Return the [X, Y] coordinate for the center point of the cell that contains the specified text.  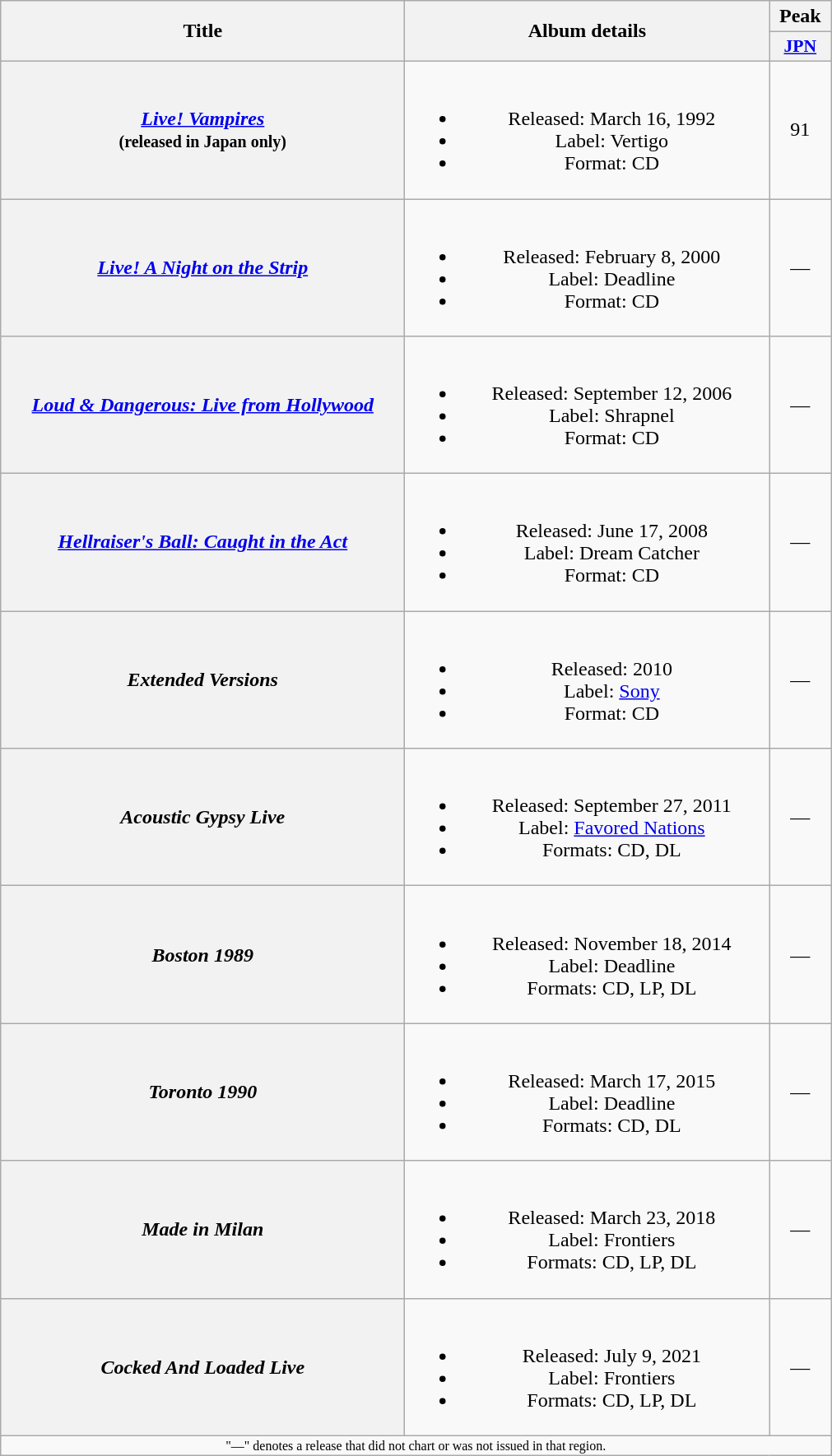
JPN [800, 47]
91 [800, 130]
Released: September 12, 2006Label: ShrapnelFormat: CD [588, 405]
Hellraiser's Ball: Caught in the Act [202, 543]
Released: March 17, 2015Label: DeadlineFormats: CD, DL [588, 1092]
Released: March 16, 1992Label: VertigoFormat: CD [588, 130]
Made in Milan [202, 1229]
Released: November 18, 2014Label: DeadlineFormats: CD, LP, DL [588, 954]
Toronto 1990 [202, 1092]
Released: July 9, 2021Label: FrontiersFormats: CD, LP, DL [588, 1367]
Cocked And Loaded Live [202, 1367]
Loud & Dangerous: Live from Hollywood [202, 405]
Album details [588, 31]
Released: February 8, 2000Label: DeadlineFormat: CD [588, 268]
Extended Versions [202, 679]
Live! A Night on the Strip [202, 268]
Acoustic Gypsy Live [202, 818]
Boston 1989 [202, 954]
"—" denotes a release that did not chart or was not issued in that region. [416, 1445]
Peak [800, 16]
Released: March 23, 2018Label: FrontiersFormats: CD, LP, DL [588, 1229]
Released: June 17, 2008Label: Dream CatcherFormat: CD [588, 543]
Live! Vampires(released in Japan only) [202, 130]
Released: 2010Label: SonyFormat: CD [588, 679]
Released: September 27, 2011Label: Favored NationsFormats: CD, DL [588, 818]
Title [202, 31]
